Identify which cell holds the provided text, then report its [X, Y] central coordinate. 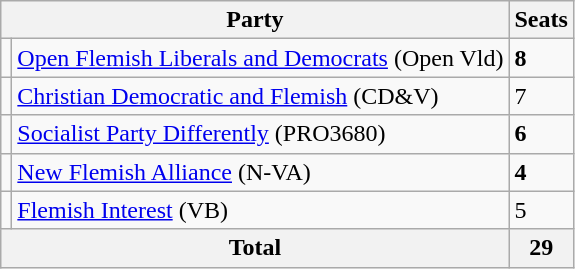
4 [541, 172]
Party [255, 20]
6 [541, 134]
8 [541, 58]
7 [541, 96]
Socialist Party Differently (PRO3680) [260, 134]
5 [541, 210]
New Flemish Alliance (N-VA) [260, 172]
Seats [541, 20]
Total [255, 248]
Open Flemish Liberals and Democrats (Open Vld) [260, 58]
Flemish Interest (VB) [260, 210]
29 [541, 248]
Christian Democratic and Flemish (CD&V) [260, 96]
